Output the [X, Y] coordinate of the center of the cell containing the given text.  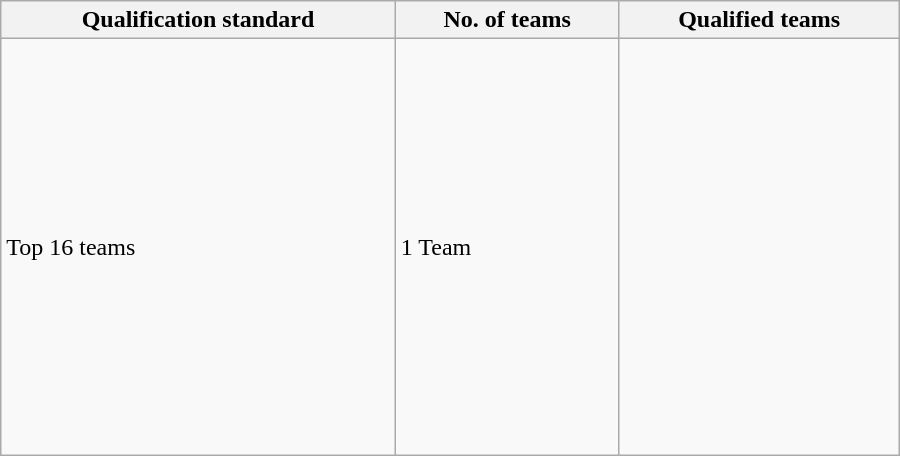
1 Team [507, 247]
Top 16 teams [198, 247]
Qualified teams [759, 20]
Qualification standard [198, 20]
No. of teams [507, 20]
